Locate the cell with the specified text and output its (X, Y) center coordinate. 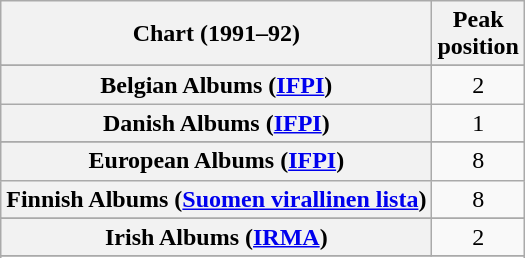
Chart (1991–92) (216, 34)
1 (478, 123)
European Albums (IFPI) (216, 161)
Danish Albums (IFPI) (216, 123)
Irish Albums (IRMA) (216, 237)
Finnish Albums (Suomen virallinen lista) (216, 199)
Peakposition (478, 34)
Belgian Albums (IFPI) (216, 85)
